Extract the [X, Y] coordinate from the center of the cell holding the provided text.  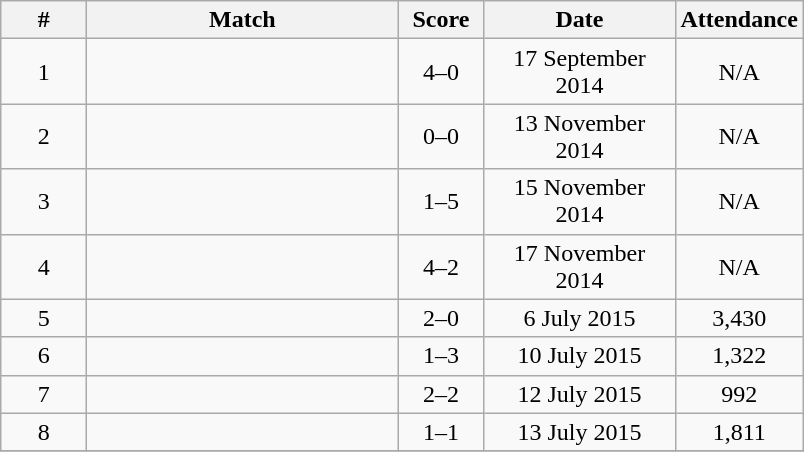
992 [739, 394]
6 July 2015 [580, 318]
17 September 2014 [580, 72]
1,322 [739, 356]
15 November 2014 [580, 202]
13 July 2015 [580, 432]
Date [580, 20]
13 November 2014 [580, 136]
3 [44, 202]
6 [44, 356]
12 July 2015 [580, 394]
4 [44, 266]
1–1 [441, 432]
0–0 [441, 136]
1–5 [441, 202]
7 [44, 394]
2–0 [441, 318]
2 [44, 136]
17 November 2014 [580, 266]
# [44, 20]
3,430 [739, 318]
4–2 [441, 266]
Score [441, 20]
1,811 [739, 432]
2–2 [441, 394]
1 [44, 72]
4–0 [441, 72]
10 July 2015 [580, 356]
Match [242, 20]
5 [44, 318]
1–3 [441, 356]
8 [44, 432]
Attendance [739, 20]
